Determine the (x, y) coordinate at the center of the cell enclosing the given text.  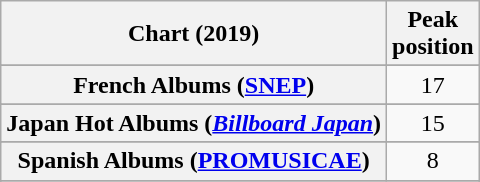
Japan Hot Albums (Billboard Japan) (194, 123)
Spanish Albums (PROMUSICAE) (194, 161)
17 (433, 85)
Peakposition (433, 34)
8 (433, 161)
15 (433, 123)
French Albums (SNEP) (194, 85)
Chart (2019) (194, 34)
